Search for the cell housing the specified text and yield its (X, Y) center coordinate. 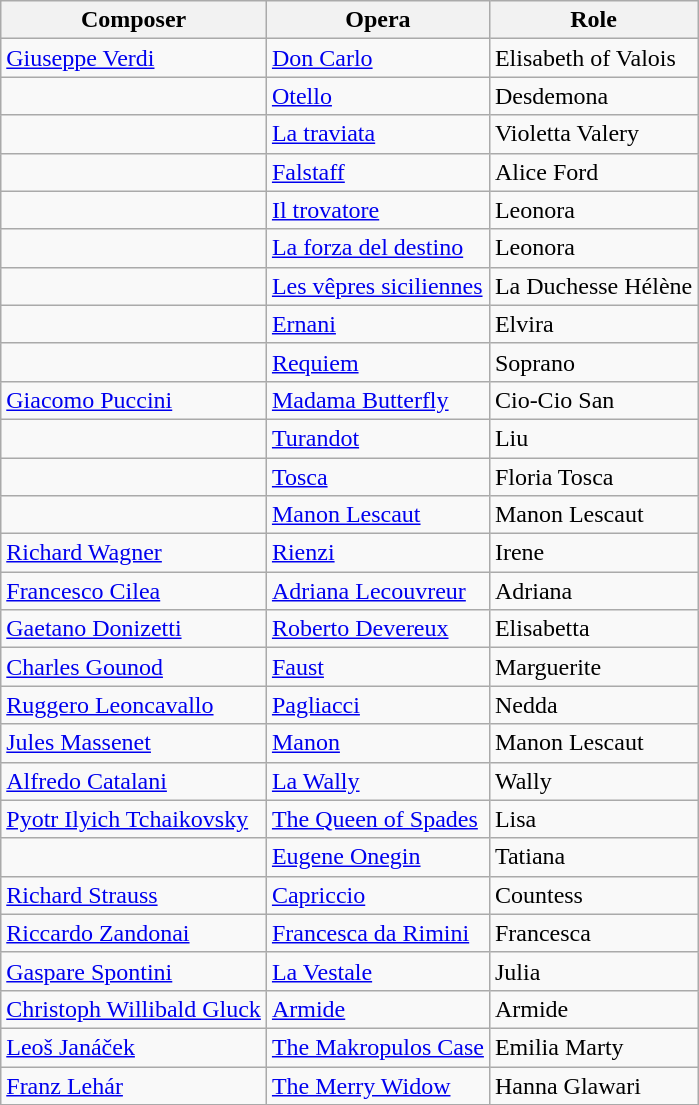
Alfredo Catalani (134, 781)
Violetta Valery (593, 134)
Giuseppe Verdi (134, 58)
Turandot (378, 438)
Falstaff (378, 172)
La traviata (378, 134)
Riccardo Zandonai (134, 933)
Liu (593, 438)
Emilia Marty (593, 1047)
Otello (378, 96)
Elisabeth of Valois (593, 58)
Hanna Glawari (593, 1085)
La forza del destino (378, 248)
Ruggero Leoncavallo (134, 705)
Gaspare Spontini (134, 971)
Julia (593, 971)
Francesca da Rimini (378, 933)
Don Carlo (378, 58)
Francesco Cilea (134, 591)
Soprano (593, 362)
Francesca (593, 933)
Floria Tosca (593, 477)
Role (593, 20)
Marguerite (593, 667)
Manon (378, 743)
Alice Ford (593, 172)
Christoph Willibald Gluck (134, 1009)
The Queen of Spades (378, 819)
Irene (593, 553)
Ernani (378, 324)
Giacomo Puccini (134, 400)
Elvira (593, 324)
Lisa (593, 819)
Leoš Janáček (134, 1047)
La Wally (378, 781)
The Merry Widow (378, 1085)
Countess (593, 895)
Adriana (593, 591)
Cio-Cio San (593, 400)
Gaetano Donizetti (134, 629)
Pagliacci (378, 705)
Franz Lehár (134, 1085)
Opera (378, 20)
Desdemona (593, 96)
Tosca (378, 477)
Richard Strauss (134, 895)
Capriccio (378, 895)
La Duchesse Hélène (593, 286)
Rienzi (378, 553)
The Makropulos Case (378, 1047)
Composer (134, 20)
Richard Wagner (134, 553)
Madama Butterfly (378, 400)
Eugene Onegin (378, 857)
Requiem (378, 362)
Nedda (593, 705)
Adriana Lecouvreur (378, 591)
Faust (378, 667)
Roberto Devereux (378, 629)
Il trovatore (378, 210)
Jules Massenet (134, 743)
Wally (593, 781)
Pyotr Ilyich Tchaikovsky (134, 819)
La Vestale (378, 971)
Les vêpres siciliennes (378, 286)
Elisabetta (593, 629)
Tatiana (593, 857)
Charles Gounod (134, 667)
